Locate the cell with the specified text and output its (X, Y) center coordinate. 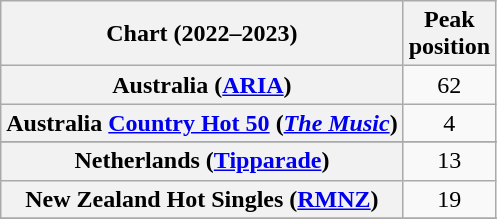
4 (449, 123)
Netherlands (Tipparade) (202, 161)
Australia (ARIA) (202, 85)
Chart (2022–2023) (202, 34)
Peakposition (449, 34)
19 (449, 199)
New Zealand Hot Singles (RMNZ) (202, 199)
13 (449, 161)
Australia Country Hot 50 (The Music) (202, 123)
62 (449, 85)
